Find where the given text appears and provide that cell's center as (x, y) coordinate. 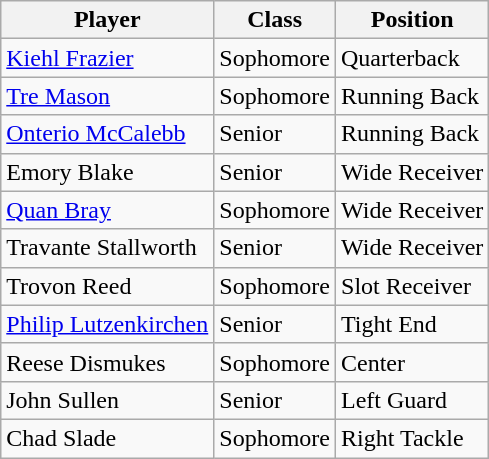
Kiehl Frazier (108, 58)
Onterio McCalebb (108, 134)
Player (108, 20)
Right Tackle (412, 438)
Quarterback (412, 58)
Class (275, 20)
John Sullen (108, 400)
Slot Receiver (412, 286)
Reese Dismukes (108, 362)
Position (412, 20)
Left Guard (412, 400)
Center (412, 362)
Quan Bray (108, 210)
Chad Slade (108, 438)
Travante Stallworth (108, 248)
Philip Lutzenkirchen (108, 324)
Tight End (412, 324)
Trovon Reed (108, 286)
Tre Mason (108, 96)
Emory Blake (108, 172)
